From the cell containing the given text, extract its center point as (X, Y) coordinate. 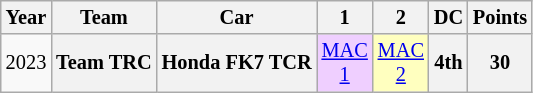
MAC1 (345, 63)
DC (448, 17)
Team (104, 17)
MAC2 (401, 63)
1 (345, 17)
Year (26, 17)
2 (401, 17)
Honda FK7 TCR (237, 63)
Car (237, 17)
4th (448, 63)
30 (500, 63)
2023 (26, 63)
Team TRC (104, 63)
Points (500, 17)
